Identify which cell holds the provided text, then report its [x, y] central coordinate. 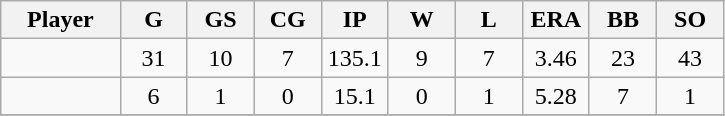
135.1 [354, 58]
6 [154, 96]
BB [622, 20]
CG [288, 20]
SO [690, 20]
L [488, 20]
23 [622, 58]
W [422, 20]
ERA [556, 20]
43 [690, 58]
G [154, 20]
9 [422, 58]
Player [60, 20]
31 [154, 58]
15.1 [354, 96]
IP [354, 20]
5.28 [556, 96]
10 [220, 58]
GS [220, 20]
3.46 [556, 58]
